Identify which cell holds the provided text, then report its (X, Y) central coordinate. 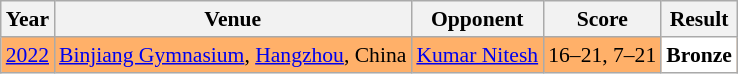
16–21, 7–21 (602, 55)
Kumar Nitesh (477, 55)
Score (602, 19)
Year (28, 19)
2022 (28, 55)
Binjiang Gymnasium, Hangzhou, China (232, 55)
Opponent (477, 19)
Venue (232, 19)
Bronze (699, 55)
Result (699, 19)
